Return the [X, Y] coordinate for the center point of the cell that contains the specified text.  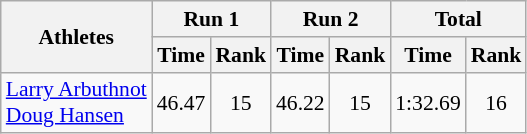
Run 1 [212, 19]
Total [458, 19]
16 [496, 102]
46.22 [300, 102]
46.47 [182, 102]
Run 2 [330, 19]
Athletes [76, 36]
Larry ArbuthnotDoug Hansen [76, 102]
1:32.69 [428, 102]
